Find where the given text appears and provide that cell's center as (X, Y) coordinate. 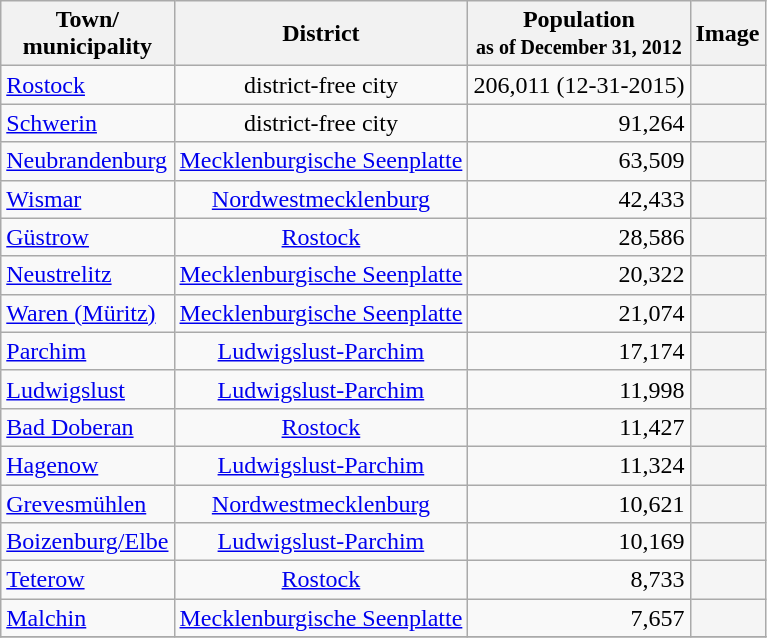
Ludwigslust (88, 389)
10,169 (579, 542)
Hagenow (88, 465)
20,322 (579, 275)
District (321, 34)
28,586 (579, 237)
206,011 (12-31-2015) (579, 85)
Bad Doberan (88, 427)
11,998 (579, 389)
11,427 (579, 427)
Teterow (88, 580)
Neubrandenburg (88, 161)
Neustrelitz (88, 275)
91,264 (579, 123)
17,174 (579, 351)
63,509 (579, 161)
Populationas of December 31, 2012 (579, 34)
10,621 (579, 503)
Grevesmühlen (88, 503)
Malchin (88, 618)
Schwerin (88, 123)
7,657 (579, 618)
Wismar (88, 199)
42,433 (579, 199)
Boizenburg/Elbe (88, 542)
Güstrow (88, 237)
8,733 (579, 580)
Waren (Müritz) (88, 313)
Parchim (88, 351)
Image (728, 34)
11,324 (579, 465)
21,074 (579, 313)
Town/municipality (88, 34)
